Detect which cell encompasses the target text, then output its (x, y) center coordinate. 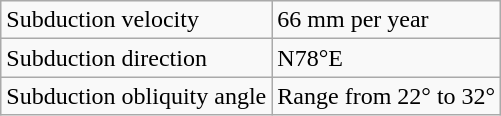
66 mm per year (386, 20)
Range from 22° to 32° (386, 96)
Subduction obliquity angle (136, 96)
N78°E (386, 58)
Subduction velocity (136, 20)
Subduction direction (136, 58)
